Extract the (X, Y) coordinate from the center of the cell holding the provided text.  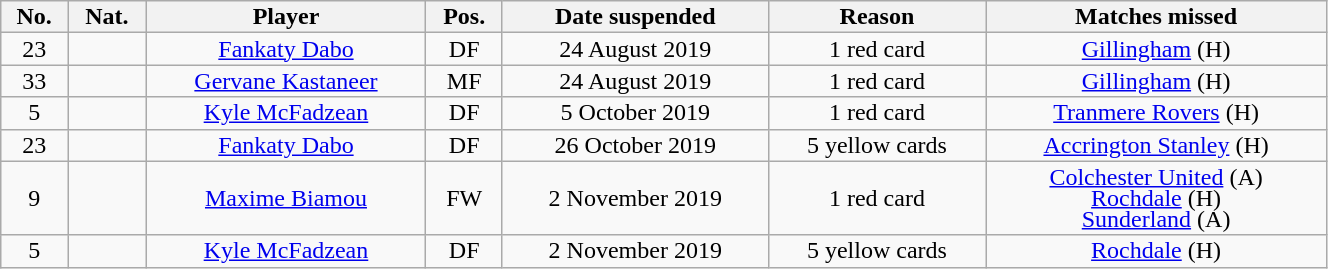
Matches missed (1156, 17)
Pos. (464, 17)
Tranmere Rovers (H) (1156, 113)
Reason (877, 17)
33 (34, 81)
26 October 2019 (635, 145)
Accrington Stanley (H) (1156, 145)
9 (34, 198)
5 October 2019 (635, 113)
Nat. (107, 17)
Date suspended (635, 17)
Player (286, 17)
Colchester United (A)Rochdale (H)Sunderland (A) (1156, 198)
Gervane Kastaneer (286, 81)
MF (464, 81)
No. (34, 17)
Maxime Biamou (286, 198)
Rochdale (H) (1156, 251)
FW (464, 198)
